Extract the [x, y] coordinate from the center of the cell holding the provided text.  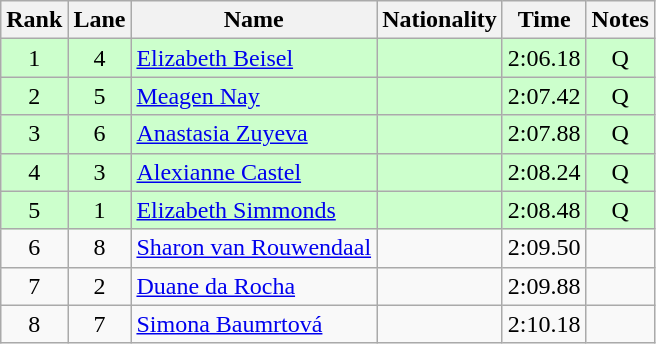
Time [544, 20]
2:09.50 [544, 248]
Alexianne Castel [254, 172]
Rank [34, 20]
2:08.24 [544, 172]
2:06.18 [544, 58]
2:07.88 [544, 134]
Name [254, 20]
Meagen Nay [254, 96]
Notes [620, 20]
2:09.88 [544, 286]
Anastasia Zuyeva [254, 134]
Elizabeth Simmonds [254, 210]
2:10.18 [544, 324]
Duane da Rocha [254, 286]
Sharon van Rouwendaal [254, 248]
Nationality [440, 20]
Simona Baumrtová [254, 324]
2:08.48 [544, 210]
Lane [100, 20]
Elizabeth Beisel [254, 58]
2:07.42 [544, 96]
